Capture the cell that displays the provided text and extract its (x, y) central coordinate. 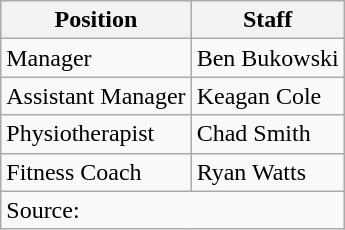
Keagan Cole (268, 96)
Staff (268, 20)
Chad Smith (268, 134)
Fitness Coach (96, 172)
Physiotherapist (96, 134)
Ben Bukowski (268, 58)
Assistant Manager (96, 96)
Manager (96, 58)
Source: (172, 210)
Position (96, 20)
Ryan Watts (268, 172)
